Determine the (x, y) coordinate at the center of the cell enclosing the given text.  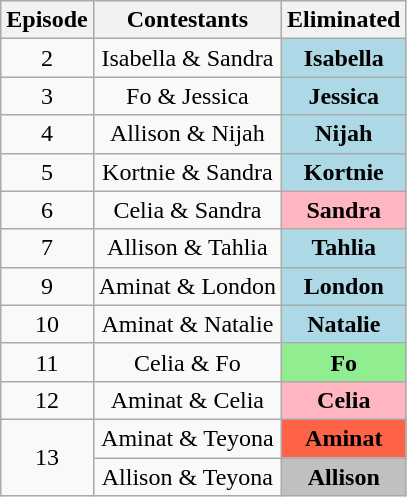
Allison & Teyona (187, 477)
10 (47, 324)
Celia & Fo (187, 362)
Kortnie (344, 172)
12 (47, 400)
Natalie (344, 324)
13 (47, 457)
Aminat & Natalie (187, 324)
Aminat & London (187, 286)
6 (47, 210)
Fo & Jessica (187, 96)
Eliminated (344, 20)
Jessica (344, 96)
Celia (344, 400)
Tahlia (344, 248)
Nijah (344, 134)
Sandra (344, 210)
Allison & Tahlia (187, 248)
Isabella (344, 58)
Aminat (344, 438)
Celia & Sandra (187, 210)
Allison & Nijah (187, 134)
Kortnie & Sandra (187, 172)
3 (47, 96)
Allison (344, 477)
Episode (47, 20)
Fo (344, 362)
Aminat & Celia (187, 400)
5 (47, 172)
2 (47, 58)
Contestants (187, 20)
9 (47, 286)
Aminat & Teyona (187, 438)
4 (47, 134)
London (344, 286)
Isabella & Sandra (187, 58)
11 (47, 362)
7 (47, 248)
